For the text-containing cell, return its midpoint in [X, Y] coordinate format. 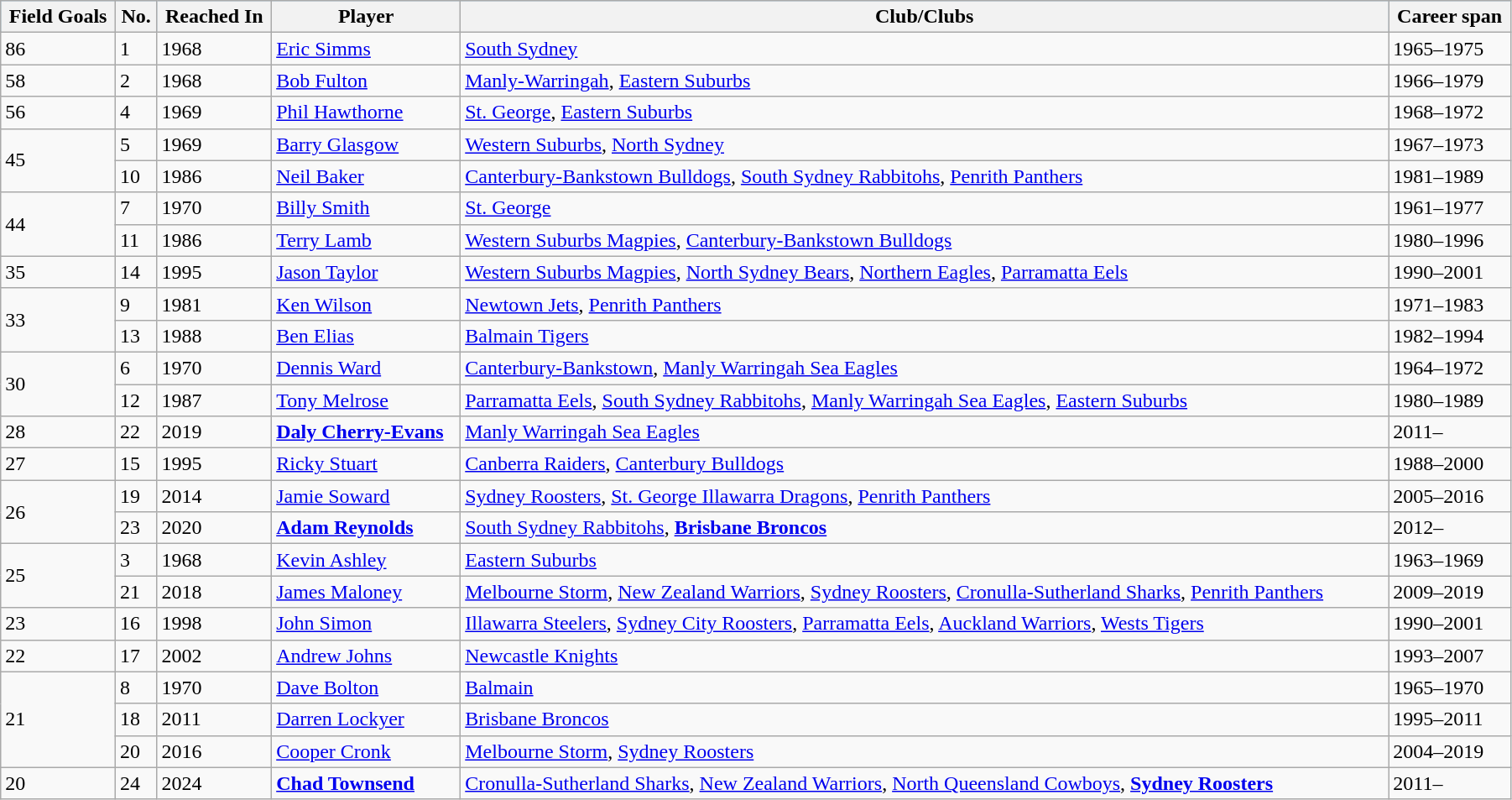
Kevin Ashley [366, 560]
1966–1979 [1450, 81]
Western Suburbs, North Sydney [925, 144]
4 [136, 112]
Barry Glasgow [366, 144]
Balmain Tigers [925, 336]
2005–2016 [1450, 496]
2016 [215, 751]
2012– [1450, 528]
Cooper Cronk [366, 751]
Darren Lockyer [366, 719]
Jason Taylor [366, 272]
Manly-Warringah, Eastern Suburbs [925, 81]
1998 [215, 624]
44 [59, 224]
Western Suburbs Magpies, Canterbury-Bankstown Bulldogs [925, 240]
1993–2007 [1450, 656]
1980–1989 [1450, 400]
1981 [215, 304]
5 [136, 144]
Phil Hawthorne [366, 112]
Daly Cherry-Evans [366, 432]
Terry Lamb [366, 240]
1987 [215, 400]
30 [59, 384]
1995–2011 [1450, 719]
Parramatta Eels, South Sydney Rabbitohs, Manly Warringah Sea Eagles, Eastern Suburbs [925, 400]
24 [136, 783]
28 [59, 432]
Melbourne Storm, Sydney Roosters [925, 751]
1963–1969 [1450, 560]
Neil Baker [366, 176]
St. George [925, 208]
2020 [215, 528]
1980–1996 [1450, 240]
2009–2019 [1450, 592]
Ben Elias [366, 336]
Adam Reynolds [366, 528]
1961–1977 [1450, 208]
2014 [215, 496]
1981–1989 [1450, 176]
7 [136, 208]
Canberra Raiders, Canterbury Bulldogs [925, 464]
Newcastle Knights [925, 656]
11 [136, 240]
2018 [215, 592]
26 [59, 512]
Billy Smith [366, 208]
Jamie Soward [366, 496]
58 [59, 81]
Andrew Johns [366, 656]
St. George, Eastern Suburbs [925, 112]
2002 [215, 656]
2004–2019 [1450, 751]
Brisbane Broncos [925, 719]
Dave Bolton [366, 688]
Illawarra Steelers, Sydney City Roosters, Parramatta Eels, Auckland Warriors, Wests Tigers [925, 624]
Reached In [215, 17]
1982–1994 [1450, 336]
3 [136, 560]
1964–1972 [1450, 368]
15 [136, 464]
17 [136, 656]
Eric Simms [366, 49]
14 [136, 272]
James Maloney [366, 592]
Club/Clubs [925, 17]
Career span [1450, 17]
1965–1975 [1450, 49]
Melbourne Storm, New Zealand Warriors, Sydney Roosters, Cronulla-Sutherland Sharks, Penrith Panthers [925, 592]
1 [136, 49]
Tony Melrose [366, 400]
6 [136, 368]
18 [136, 719]
13 [136, 336]
Ricky Stuart [366, 464]
35 [59, 272]
9 [136, 304]
Player [366, 17]
56 [59, 112]
South Sydney [925, 49]
Chad Townsend [366, 783]
Ken Wilson [366, 304]
Balmain [925, 688]
South Sydney Rabbitohs, Brisbane Broncos [925, 528]
8 [136, 688]
19 [136, 496]
10 [136, 176]
1971–1983 [1450, 304]
12 [136, 400]
1988 [215, 336]
1965–1970 [1450, 688]
Bob Fulton [366, 81]
Field Goals [59, 17]
Dennis Ward [366, 368]
Western Suburbs Magpies, North Sydney Bears, Northern Eagles, Parramatta Eels [925, 272]
Cronulla-Sutherland Sharks, New Zealand Warriors, North Queensland Cowboys, Sydney Roosters [925, 783]
25 [59, 576]
1988–2000 [1450, 464]
2011 [215, 719]
Newtown Jets, Penrith Panthers [925, 304]
Sydney Roosters, St. George Illawarra Dragons, Penrith Panthers [925, 496]
2019 [215, 432]
Eastern Suburbs [925, 560]
1967–1973 [1450, 144]
1968–1972 [1450, 112]
86 [59, 49]
33 [59, 320]
No. [136, 17]
John Simon [366, 624]
Canterbury-Bankstown Bulldogs, South Sydney Rabbitohs, Penrith Panthers [925, 176]
45 [59, 160]
16 [136, 624]
2024 [215, 783]
2 [136, 81]
Manly Warringah Sea Eagles [925, 432]
Canterbury-Bankstown, Manly Warringah Sea Eagles [925, 368]
27 [59, 464]
